Capture the cell that displays the provided text and extract its [X, Y] central coordinate. 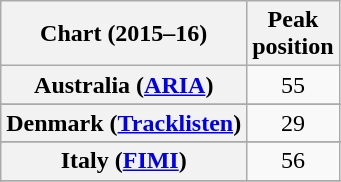
29 [293, 123]
Peakposition [293, 34]
Denmark (Tracklisten) [124, 123]
Italy (FIMI) [124, 161]
Chart (2015–16) [124, 34]
Australia (ARIA) [124, 85]
55 [293, 85]
56 [293, 161]
